Identify which cell holds the provided text, then report its (X, Y) central coordinate. 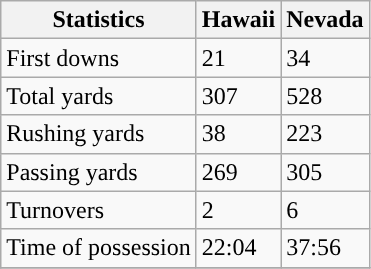
223 (325, 134)
38 (238, 134)
21 (238, 58)
Statistics (99, 20)
Hawaii (238, 20)
305 (325, 172)
37:56 (325, 248)
6 (325, 210)
Rushing yards (99, 134)
Total yards (99, 96)
Nevada (325, 20)
34 (325, 58)
269 (238, 172)
Passing yards (99, 172)
2 (238, 210)
22:04 (238, 248)
307 (238, 96)
528 (325, 96)
Turnovers (99, 210)
Time of possession (99, 248)
First downs (99, 58)
